Identify which cell holds the provided text, then report its [X, Y] central coordinate. 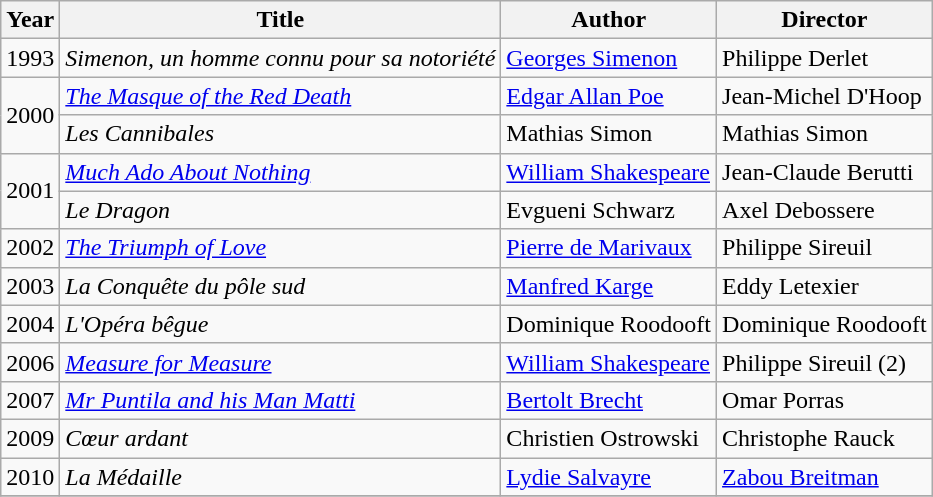
Philippe Derlet [825, 58]
Les Cannibales [280, 134]
Axel Debossere [825, 210]
L'Opéra bêgue [280, 324]
The Masque of the Red Death [280, 96]
Simenon, un homme connu pour sa notoriété [280, 58]
Philippe Sireuil [825, 248]
Le Dragon [280, 210]
Lydie Salvayre [609, 477]
2010 [30, 477]
Evgueni Schwarz [609, 210]
Director [825, 20]
2007 [30, 400]
2009 [30, 438]
Christien Ostrowski [609, 438]
2000 [30, 115]
Cœur ardant [280, 438]
2003 [30, 286]
La Conquête du pôle sud [280, 286]
Pierre de Marivaux [609, 248]
Eddy Letexier [825, 286]
1993 [30, 58]
La Médaille [280, 477]
2001 [30, 191]
Measure for Measure [280, 362]
Jean-Claude Berutti [825, 172]
2002 [30, 248]
Edgar Allan Poe [609, 96]
Author [609, 20]
Zabou Breitman [825, 477]
Much Ado About Nothing [280, 172]
Title [280, 20]
Bertolt Brecht [609, 400]
Christophe Rauck [825, 438]
The Triumph of Love [280, 248]
Year [30, 20]
Georges Simenon [609, 58]
2006 [30, 362]
Omar Porras [825, 400]
2004 [30, 324]
Mr Puntila and his Man Matti [280, 400]
Jean-Michel D'Hoop [825, 96]
Manfred Karge [609, 286]
Philippe Sireuil (2) [825, 362]
